Determine the (X, Y) coordinate at the center of the cell enclosing the given text.  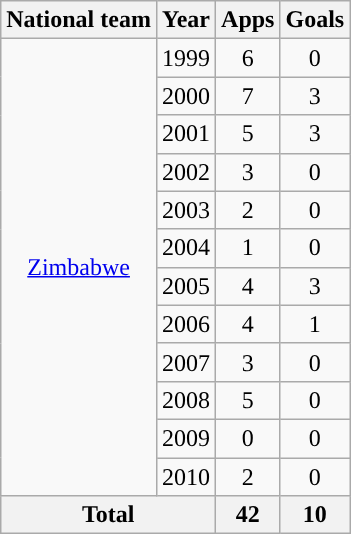
2004 (186, 248)
6 (248, 58)
Apps (248, 20)
2006 (186, 324)
10 (315, 515)
2002 (186, 172)
2000 (186, 96)
42 (248, 515)
Goals (315, 20)
2001 (186, 134)
1999 (186, 58)
2009 (186, 438)
2007 (186, 362)
Year (186, 20)
7 (248, 96)
2010 (186, 477)
National team (79, 20)
2008 (186, 400)
2005 (186, 286)
Total (108, 515)
Zimbabwe (79, 268)
2003 (186, 210)
